Identify which cell holds the provided text, then report its (X, Y) central coordinate. 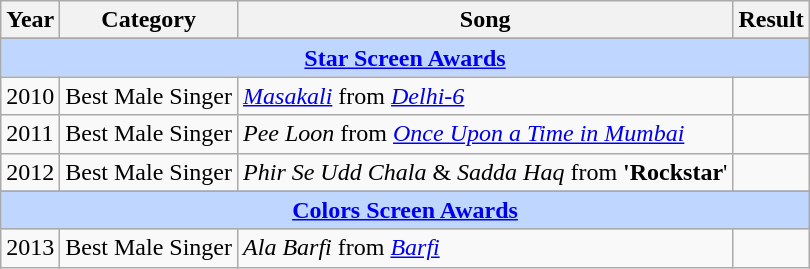
Ala Barfi from Barfi (486, 248)
Result (771, 20)
Phir Se Udd Chala & Sadda Haq from 'Rockstar' (486, 172)
2010 (30, 96)
2012 (30, 172)
Year (30, 20)
2011 (30, 134)
2013 (30, 248)
Colors Screen Awards (406, 210)
Category (149, 20)
Masakali from Delhi-6 (486, 96)
Song (486, 20)
Pee Loon from Once Upon a Time in Mumbai (486, 134)
Star Screen Awards (406, 58)
